Detect which cell encompasses the target text, then output its (X, Y) center coordinate. 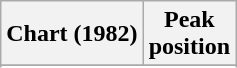
Peakposition (189, 34)
Chart (1982) (72, 34)
